Detect which cell encompasses the target text, then output its (X, Y) center coordinate. 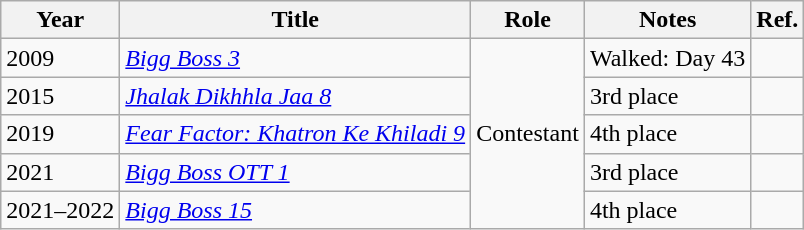
Walked: Day 43 (667, 58)
Year (60, 20)
Bigg Boss 3 (296, 58)
Bigg Boss OTT 1 (296, 172)
Title (296, 20)
Ref. (778, 20)
Notes (667, 20)
2019 (60, 134)
Jhalak Dikhhla Jaa 8 (296, 96)
Fear Factor: Khatron Ke Khiladi 9 (296, 134)
2015 (60, 96)
Contestant (528, 134)
Role (528, 20)
Bigg Boss 15 (296, 210)
2021–2022 (60, 210)
2021 (60, 172)
2009 (60, 58)
